Locate the cell with the specified text and output its [X, Y] center coordinate. 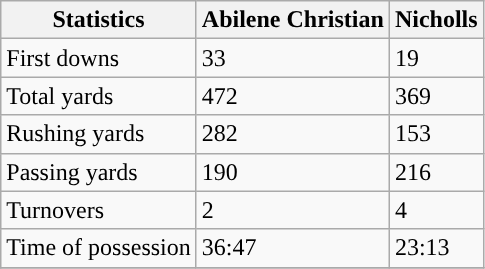
369 [436, 96]
2 [292, 210]
36:47 [292, 248]
Time of possession [99, 248]
33 [292, 58]
153 [436, 134]
19 [436, 58]
190 [292, 172]
First downs [99, 58]
472 [292, 96]
Passing yards [99, 172]
Abilene Christian [292, 20]
23:13 [436, 248]
Turnovers [99, 210]
216 [436, 172]
282 [292, 134]
Rushing yards [99, 134]
Statistics [99, 20]
Total yards [99, 96]
4 [436, 210]
Nicholls [436, 20]
